Determine the (X, Y) coordinate at the center of the cell enclosing the given text.  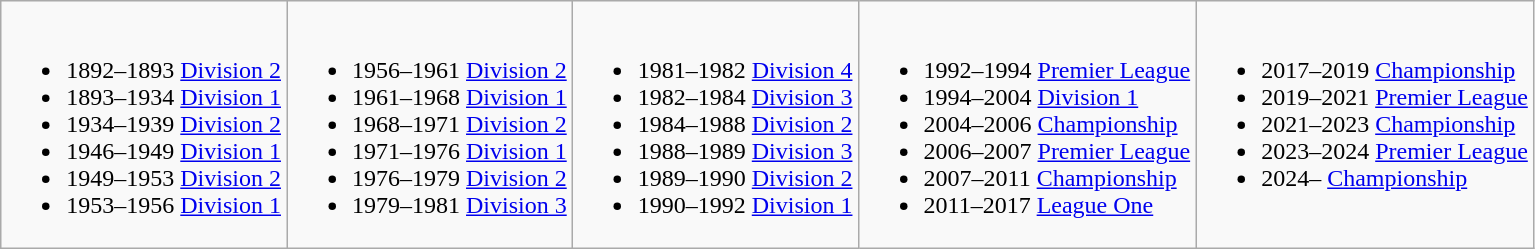
2017–2019 Championship2019–2021 Premier League2021–2023 Championship2023–2024 Premier League2024– Championship (1365, 125)
1892–1893 Division 21893–1934 Division 11934–1939 Division 21946–1949 Division 11949–1953 Division 21953–1956 Division 1 (144, 125)
1992–1994 Premier League1994–2004 Division 12004–2006 Championship2006–2007 Premier League2007–2011 Championship2011–2017 League One (1027, 125)
1956–1961 Division 21961–1968 Division 11968–1971 Division 21971–1976 Division 11976–1979 Division 21979–1981 Division 3 (429, 125)
1981–1982 Division 41982–1984 Division 31984–1988 Division 21988–1989 Division 31989–1990 Division 21990–1992 Division 1 (715, 125)
